Return the (x, y) coordinate for the center point of the cell that contains the specified text.  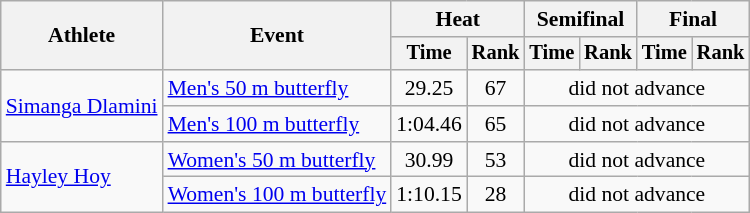
Hayley Hoy (82, 178)
Women's 50 m butterfly (278, 160)
Simanga Dlamini (82, 106)
Semifinal (580, 19)
Women's 100 m butterfly (278, 195)
Heat (458, 19)
Men's 100 m butterfly (278, 124)
Event (278, 36)
1:04.46 (428, 124)
1:10.15 (428, 195)
Final (693, 19)
30.99 (428, 160)
Men's 50 m butterfly (278, 88)
29.25 (428, 88)
53 (496, 160)
67 (496, 88)
28 (496, 195)
65 (496, 124)
Athlete (82, 36)
